Extract the (X, Y) coordinate from the center of the cell holding the provided text.  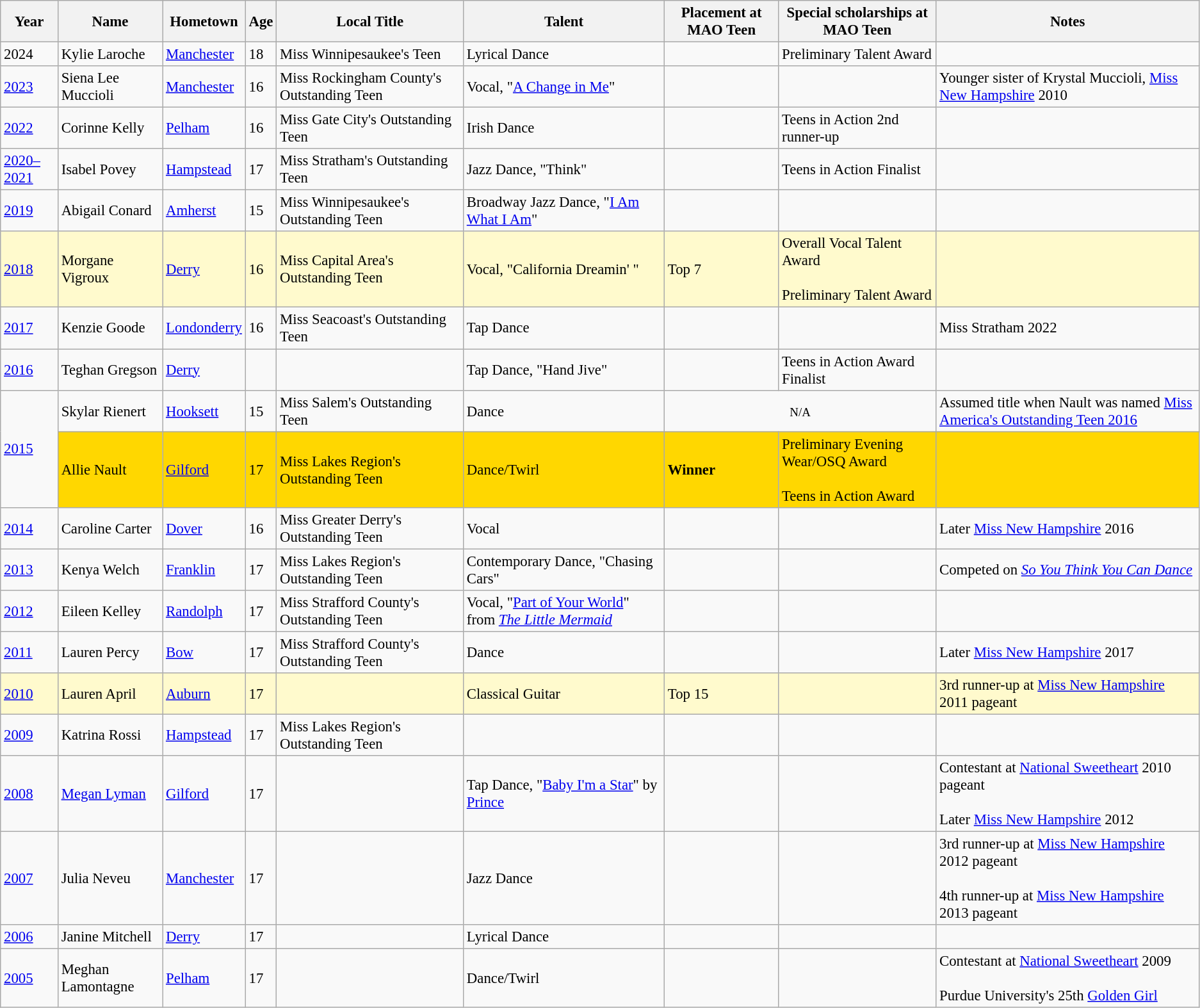
Katrina Rossi (110, 735)
2019 (29, 211)
2020–2021 (29, 169)
2012 (29, 611)
Franklin (204, 570)
Miss Stratham 2022 (1068, 328)
Teens in Action Award Finalist (857, 370)
Siena Lee Muccioli (110, 87)
Contemporary Dance, "Chasing Cars" (564, 570)
Miss Salem's Outstanding Teen (370, 411)
Vocal, "A Change in Me" (564, 87)
Jazz Dance, "Think" (564, 169)
2015 (29, 448)
Competed on So You Think You Can Dance (1068, 570)
Contestant at National Sweetheart 2010 pageantLater Miss New Hampshire 2012 (1068, 794)
3rd runner-up at Miss New Hampshire 2011 pageant (1068, 694)
Special scholarships at MAO Teen (857, 22)
Miss Greater Derry's Outstanding Teen (370, 528)
Miss Stratham's Outstanding Teen (370, 169)
Kenzie Goode (110, 328)
Lauren Percy (110, 652)
Teghan Gregson (110, 370)
Londonderry (204, 328)
18 (261, 54)
2017 (29, 328)
Miss Gate City's Outstanding Teen (370, 128)
Randolph (204, 611)
Bow (204, 652)
Broadway Jazz Dance, "I Am What I Am" (564, 211)
Teens in Action 2nd runner-up (857, 128)
Skylar Rienert (110, 411)
Classical Guitar (564, 694)
Miss Rockingham County's Outstanding Teen (370, 87)
2007 (29, 879)
Meghan Lamontagne (110, 979)
2022 (29, 128)
Contestant at National Sweetheart 2009Purdue University's 25th Golden Girl (1068, 979)
Notes (1068, 22)
2011 (29, 652)
Assumed title when Nault was named Miss America's Outstanding Teen 2016 (1068, 411)
Overall Vocal Talent AwardPreliminary Talent Award (857, 270)
Name (110, 22)
Vocal, "Part of Your World" from The Little Mermaid (564, 611)
Later Miss New Hampshire 2017 (1068, 652)
Julia Neveu (110, 879)
Jazz Dance (564, 879)
Hooksett (204, 411)
Top 15 (722, 694)
2013 (29, 570)
Younger sister of Krystal Muccioli, Miss New Hampshire 2010 (1068, 87)
2005 (29, 979)
Year (29, 22)
Corinne Kelly (110, 128)
Placement at MAO Teen (722, 22)
Kenya Welch (110, 570)
Amherst (204, 211)
Age (261, 22)
Winner (722, 470)
Tap Dance, "Hand Jive" (564, 370)
Top 7 (722, 270)
Dover (204, 528)
Isabel Povey (110, 169)
Tap Dance, "Baby I'm a Star" by Prince (564, 794)
2018 (29, 270)
Vocal, "California Dreamin' " (564, 270)
Teens in Action Finalist (857, 169)
Preliminary Evening Wear/OSQ AwardTeens in Action Award (857, 470)
2006 (29, 937)
Irish Dance (564, 128)
Tap Dance (564, 328)
Janine Mitchell (110, 937)
Hometown (204, 22)
Local Title (370, 22)
2016 (29, 370)
Eileen Kelley (110, 611)
2010 (29, 694)
Auburn (204, 694)
Vocal (564, 528)
Allie Nault (110, 470)
2008 (29, 794)
Megan Lyman (110, 794)
2009 (29, 735)
Talent (564, 22)
Miss Winnipesaukee's Teen (370, 54)
Lauren April (110, 694)
2024 (29, 54)
Abigail Conard (110, 211)
Preliminary Talent Award (857, 54)
N/A (800, 411)
Caroline Carter (110, 528)
Miss Winnipesaukee's Outstanding Teen (370, 211)
2014 (29, 528)
Morgane Vigroux (110, 270)
3rd runner-up at Miss New Hampshire 2012 pageant4th runner-up at Miss New Hampshire 2013 pageant (1068, 879)
Later Miss New Hampshire 2016 (1068, 528)
Miss Capital Area's Outstanding Teen (370, 270)
Kylie Laroche (110, 54)
2023 (29, 87)
Miss Seacoast's Outstanding Teen (370, 328)
